For the text-containing cell, return its midpoint in [x, y] coordinate format. 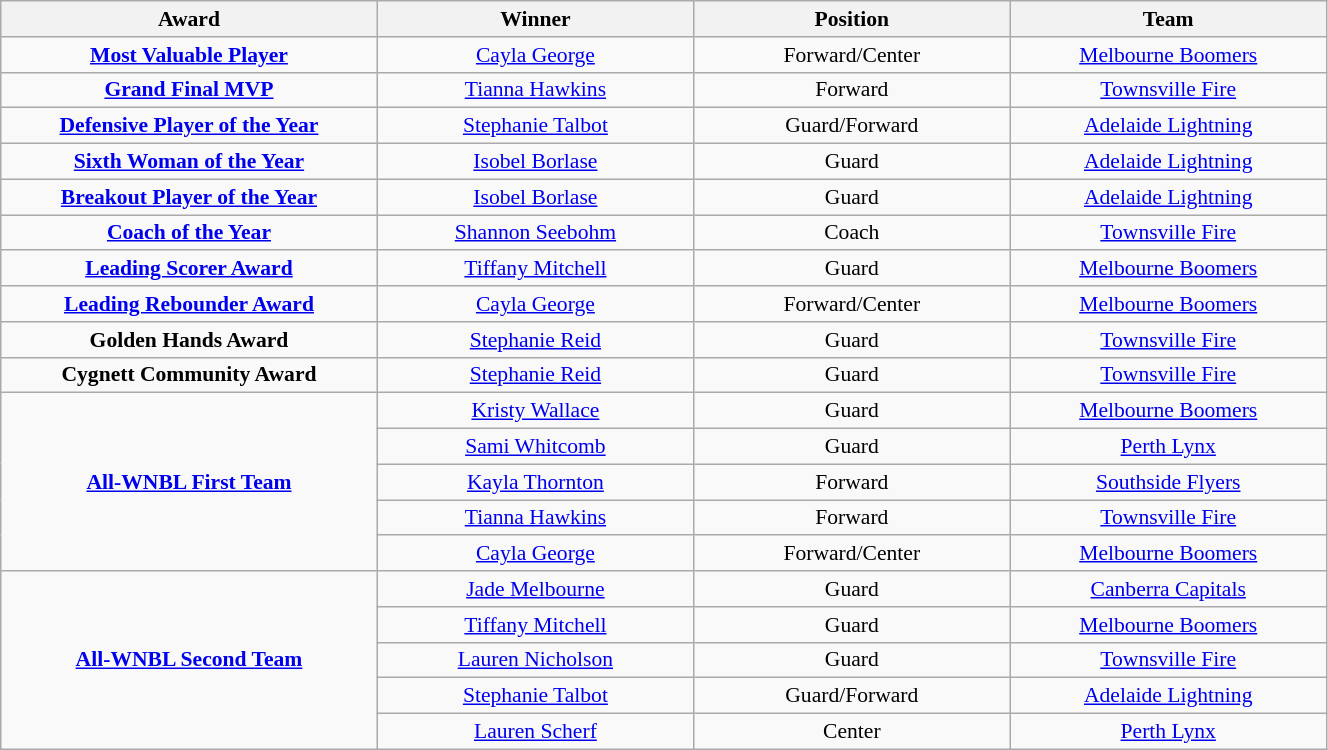
Position [852, 19]
Sami Whitcomb [535, 447]
Most Valuable Player [189, 55]
Coach [852, 233]
Jade Melbourne [535, 589]
Team [1168, 19]
Leading Rebounder Award [189, 304]
Kristy Wallace [535, 411]
Defensive Player of the Year [189, 126]
Sixth Woman of the Year [189, 162]
Award [189, 19]
Shannon Seebohm [535, 233]
Center [852, 732]
Breakout Player of the Year [189, 197]
Coach of the Year [189, 233]
All-WNBL First Team [189, 482]
Canberra Capitals [1168, 589]
Leading Scorer Award [189, 269]
All-WNBL Second Team [189, 660]
Lauren Scherf [535, 732]
Grand Final MVP [189, 90]
Golden Hands Award [189, 340]
Winner [535, 19]
Lauren Nicholson [535, 660]
Southside Flyers [1168, 482]
Kayla Thornton [535, 482]
Cygnett Community Award [189, 375]
